Return (x, y) of the center of cell containing provided text 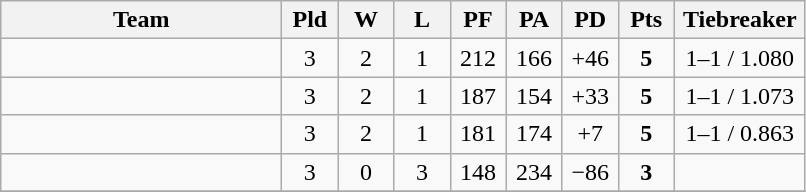
148 (478, 172)
Pts (646, 20)
166 (534, 58)
Tiebreaker (740, 20)
212 (478, 58)
181 (478, 134)
−86 (590, 172)
187 (478, 96)
+33 (590, 96)
L (422, 20)
PD (590, 20)
1–1 / 1.073 (740, 96)
+7 (590, 134)
1–1 / 0.863 (740, 134)
0 (366, 172)
1–1 / 1.080 (740, 58)
PA (534, 20)
+46 (590, 58)
W (366, 20)
234 (534, 172)
PF (478, 20)
174 (534, 134)
Team (142, 20)
154 (534, 96)
Pld (310, 20)
